Determine the [X, Y] coordinate at the center of the cell enclosing the given text.  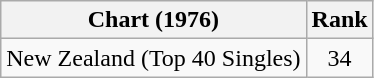
Rank [340, 20]
New Zealand (Top 40 Singles) [154, 58]
Chart (1976) [154, 20]
34 [340, 58]
